Determine the (x, y) coordinate at the center of the cell enclosing the given text.  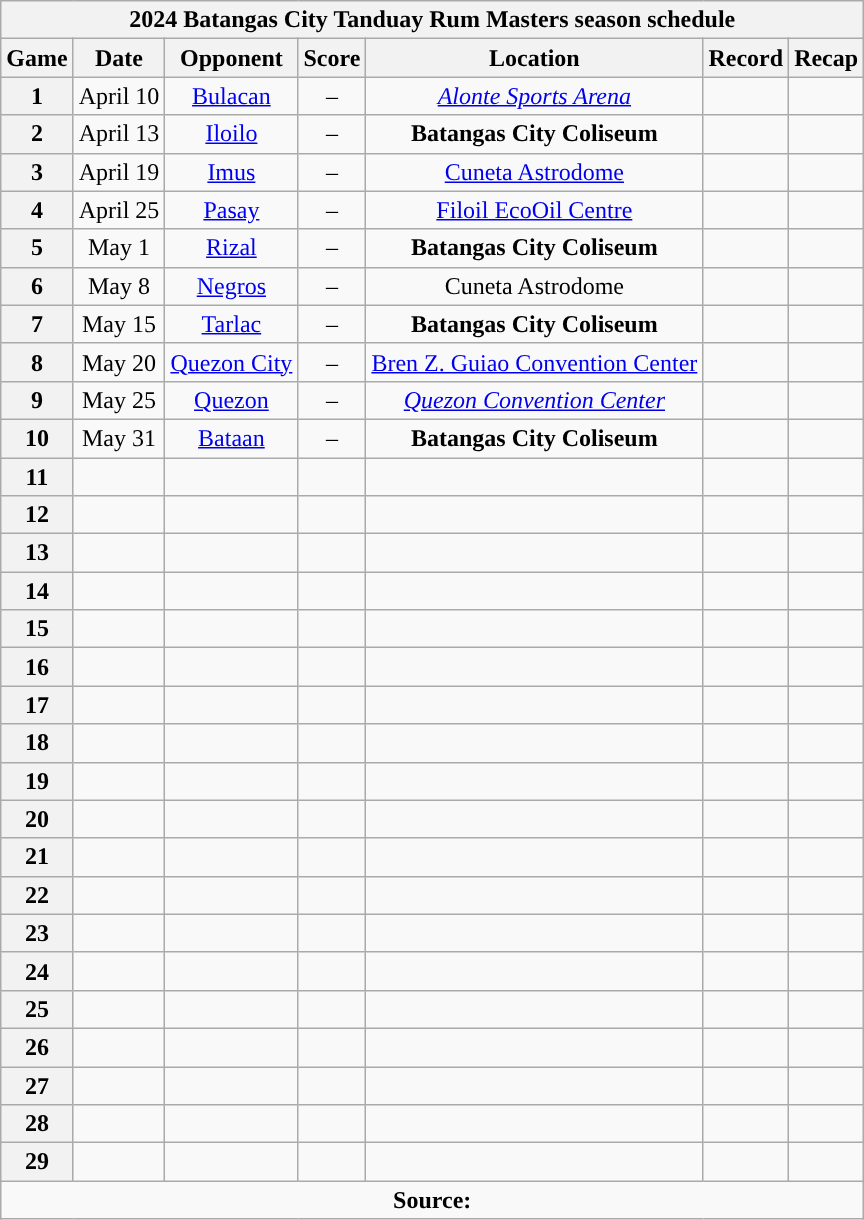
April 19 (119, 172)
2 (37, 134)
Imus (232, 172)
Negros (232, 286)
Bataan (232, 438)
April 13 (119, 134)
14 (37, 591)
7 (37, 324)
May 25 (119, 400)
10 (37, 438)
Quezon Convention Center (534, 400)
Filoil EcoOil Centre (534, 210)
15 (37, 629)
5 (37, 248)
May 15 (119, 324)
27 (37, 1085)
9 (37, 400)
May 8 (119, 286)
Game (37, 58)
Pasay (232, 210)
Quezon (232, 400)
Score (332, 58)
29 (37, 1162)
Source: (432, 1200)
May 1 (119, 248)
1 (37, 96)
Quezon City (232, 362)
Location (534, 58)
18 (37, 743)
21 (37, 857)
24 (37, 971)
28 (37, 1124)
13 (37, 553)
Alonte Sports Arena (534, 96)
Record (746, 58)
Opponent (232, 58)
4 (37, 210)
2024 Batangas City Tanduay Rum Masters season schedule (432, 20)
Bulacan (232, 96)
Bren Z. Guiao Convention Center (534, 362)
17 (37, 705)
25 (37, 1009)
6 (37, 286)
April 25 (119, 210)
12 (37, 515)
8 (37, 362)
Date (119, 58)
May 31 (119, 438)
11 (37, 477)
19 (37, 781)
20 (37, 819)
Rizal (232, 248)
May 20 (119, 362)
Recap (826, 58)
26 (37, 1047)
23 (37, 933)
16 (37, 667)
Tarlac (232, 324)
April 10 (119, 96)
Iloilo (232, 134)
22 (37, 895)
3 (37, 172)
